Output the (X, Y) coordinate of the center of the cell containing the given text.  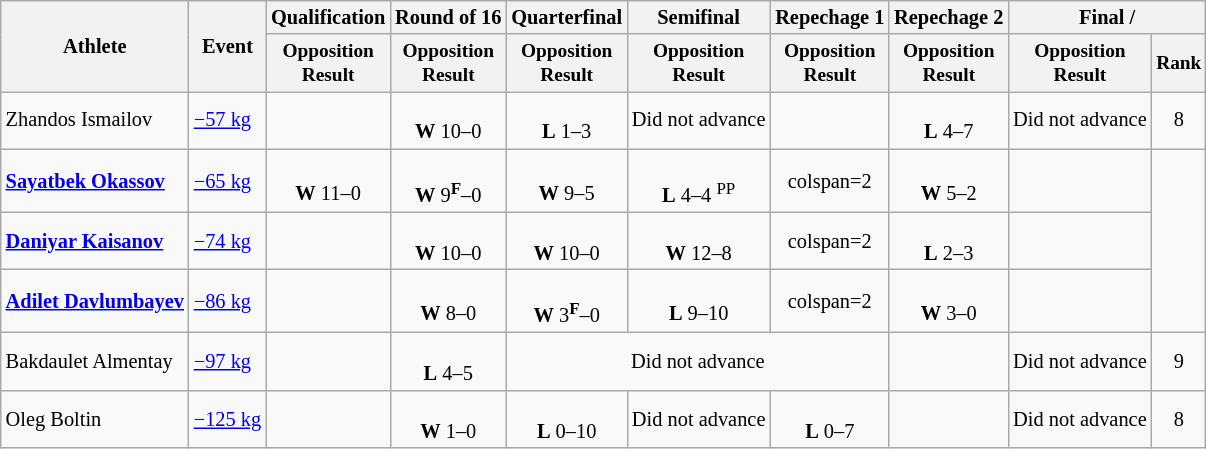
Semifinal (698, 17)
L 9–10 (698, 302)
9 (1179, 361)
W 1–0 (448, 419)
W 9–5 (566, 180)
W 8–0 (448, 302)
−125 kg (228, 419)
L 0–10 (566, 419)
W 3F–0 (566, 302)
−74 kg (228, 241)
Oleg Boltin (95, 419)
W 9F–0 (448, 180)
W 12–8 (698, 241)
−86 kg (228, 302)
−57 kg (228, 120)
Daniyar Kaisanov (95, 241)
−97 kg (228, 361)
L 4–4 PP (698, 180)
−65 kg (228, 180)
Athlete (95, 46)
Qualification (328, 17)
L 2–3 (948, 241)
Adilet Davlumbayev (95, 302)
Rank (1179, 62)
L 4–5 (448, 361)
Event (228, 46)
W 5–2 (948, 180)
Sayatbek Okassov (95, 180)
L 1–3 (566, 120)
L 0–7 (830, 419)
Final / (1107, 17)
Bakdaulet Almentay (95, 361)
W 11–0 (328, 180)
Quarterfinal (566, 17)
Zhandos Ismailov (95, 120)
L 4–7 (948, 120)
Repechage 1 (830, 17)
W 3–0 (948, 302)
Round of 16 (448, 17)
Repechage 2 (948, 17)
